Determine the (x, y) coordinate at the center of the cell enclosing the given text.  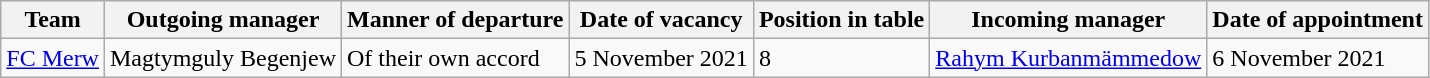
Manner of departure (456, 20)
Outgoing manager (222, 20)
6 November 2021 (1318, 58)
8 (841, 58)
Magtymguly Begenjew (222, 58)
Date of vacancy (661, 20)
Incoming manager (1068, 20)
Position in table (841, 20)
5 November 2021 (661, 58)
Team (53, 20)
Date of appointment (1318, 20)
Rahym Kurbanmämmedow (1068, 58)
Of their own accord (456, 58)
FC Merw (53, 58)
